Find where the given text appears and provide that cell's center as [x, y] coordinate. 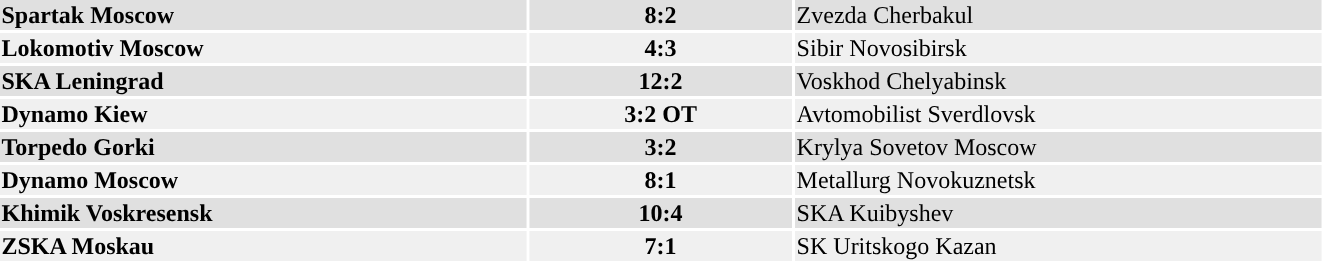
Torpedo Gorki [263, 147]
Spartak Moscow [263, 15]
SKA Leningrad [263, 81]
Dynamo Kiew [263, 114]
8:2 [660, 15]
Voskhod Chelyabinsk [1058, 81]
Khimik Voskresensk [263, 213]
Metallurg Novokuznetsk [1058, 180]
SK Uritskogo Kazan [1058, 246]
Sibir Novosibirsk [1058, 48]
ZSKA Moskau [263, 246]
8:1 [660, 180]
3:2 [660, 147]
Dynamo Moscow [263, 180]
SKA Kuibyshev [1058, 213]
10:4 [660, 213]
4:3 [660, 48]
Lokomotiv Moscow [263, 48]
Zvezda Cherbakul [1058, 15]
Avtomobilist Sverdlovsk [1058, 114]
7:1 [660, 246]
3:2 OT [660, 114]
12:2 [660, 81]
Krylya Sovetov Moscow [1058, 147]
